For the text-containing cell, return its midpoint in [x, y] coordinate format. 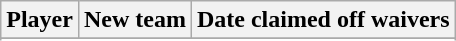
New team [134, 20]
Date claimed off waivers [323, 20]
Player [40, 20]
